Return [x, y] of the center of cell containing provided text 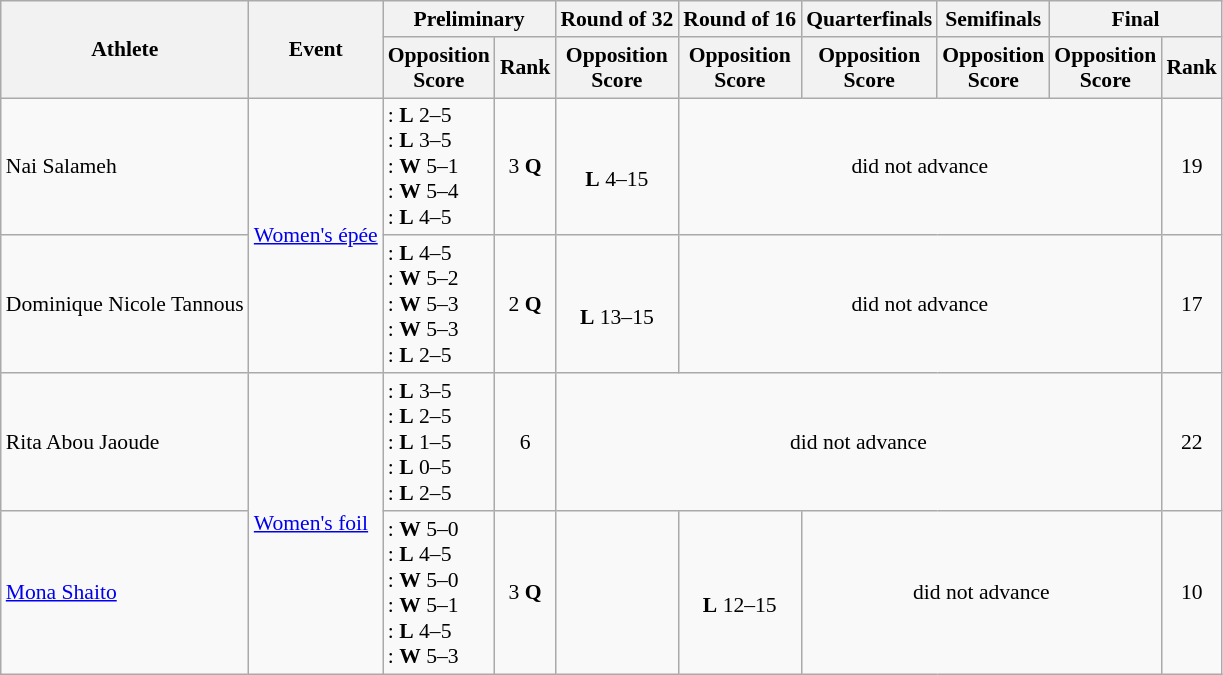
Semifinals [993, 19]
Round of 32 [616, 19]
L 13–15 [616, 305]
10 [1192, 592]
Final [1136, 19]
L 12–15 [740, 592]
6 [526, 442]
: L 2–5: L 3–5: W 5–1: W 5–4: L 4–5 [439, 167]
17 [1192, 305]
2 Q [526, 305]
: W 5–0: L 4–5: W 5–0: W 5–1: L 4–5: W 5–3 [439, 592]
19 [1192, 167]
Mona Shaito [125, 592]
22 [1192, 442]
Quarterfinals [869, 19]
Round of 16 [740, 19]
Athlete [125, 50]
: L 3–5: L 2–5: L 1–5: L 0–5: L 2–5 [439, 442]
: L 4–5: W 5–2: W 5–3: W 5–3: L 2–5 [439, 305]
Nai Salameh [125, 167]
Women's épée [316, 236]
Women's foil [316, 524]
Rita Abou Jaoude [125, 442]
Preliminary [470, 19]
L 4–15 [616, 167]
Event [316, 50]
Dominique Nicole Tannous [125, 305]
